Identify which cell holds the provided text, then report its [X, Y] central coordinate. 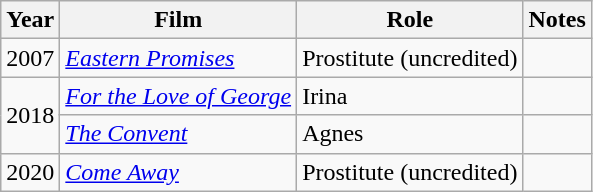
2007 [30, 58]
2020 [30, 172]
Eastern Promises [178, 58]
Year [30, 20]
2018 [30, 115]
Come Away [178, 172]
Irina [410, 96]
For the Love of George [178, 96]
Agnes [410, 134]
Role [410, 20]
Notes [557, 20]
The Convent [178, 134]
Film [178, 20]
